Find where the given text appears and provide that cell's center as [X, Y] coordinate. 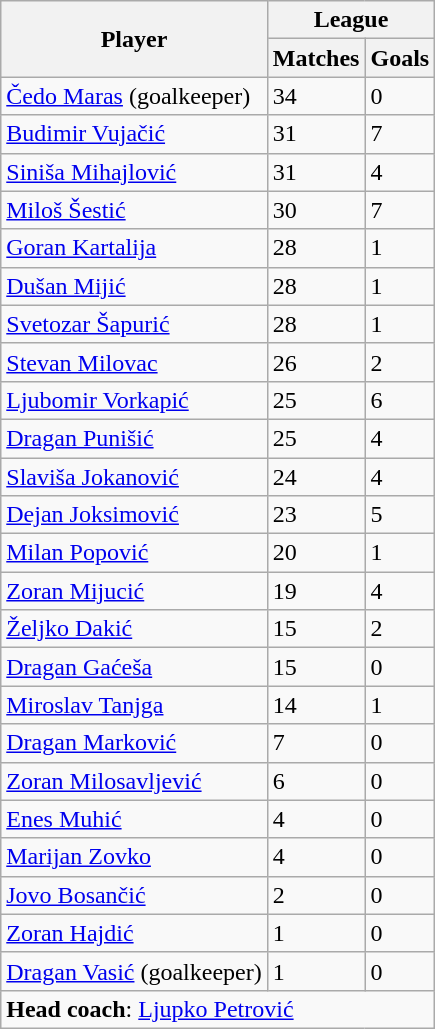
34 [316, 96]
Dušan Mijić [134, 286]
Dragan Marković [134, 743]
Marijan Zovko [134, 857]
Stevan Milovac [134, 362]
Dragan Gaćeša [134, 667]
Svetozar Šapurić [134, 324]
14 [316, 705]
Matches [316, 58]
Miloš Šestić [134, 210]
Zoran Milosavljević [134, 781]
Dragan Vasić (goalkeeper) [134, 971]
Goran Kartalija [134, 248]
Budimir Vujačić [134, 134]
Slaviša Jokanović [134, 477]
Čedo Maras (goalkeeper) [134, 96]
Siniša Mihajlović [134, 172]
26 [316, 362]
Ljubomir Vorkapić [134, 400]
Enes Muhić [134, 819]
19 [316, 591]
23 [316, 515]
Milan Popović [134, 553]
Goals [400, 58]
Zoran Hajdić [134, 933]
Zoran Mijucić [134, 591]
24 [316, 477]
Miroslav Tanjga [134, 705]
5 [400, 515]
30 [316, 210]
Player [134, 39]
Jovo Bosančić [134, 895]
Dragan Punišić [134, 438]
20 [316, 553]
Head coach: Ljupko Petrović [218, 1009]
Dejan Joksimović [134, 515]
League [350, 20]
Željko Dakić [134, 629]
